Locate the cell with the specified text and output its [X, Y] center coordinate. 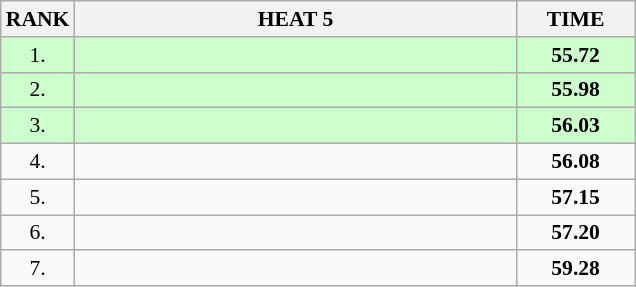
5. [38, 197]
TIME [576, 19]
4. [38, 162]
6. [38, 233]
56.03 [576, 126]
7. [38, 269]
1. [38, 55]
57.20 [576, 233]
59.28 [576, 269]
56.08 [576, 162]
RANK [38, 19]
55.72 [576, 55]
3. [38, 126]
2. [38, 90]
57.15 [576, 197]
HEAT 5 [295, 19]
55.98 [576, 90]
